Locate the cell with the specified text and output its (x, y) center coordinate. 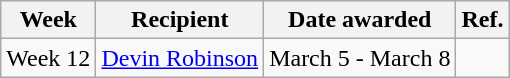
Week (48, 20)
Recipient (180, 20)
Date awarded (360, 20)
Week 12 (48, 58)
Ref. (482, 20)
Devin Robinson (180, 58)
March 5 - March 8 (360, 58)
